Search for the cell housing the specified text and yield its [X, Y] center coordinate. 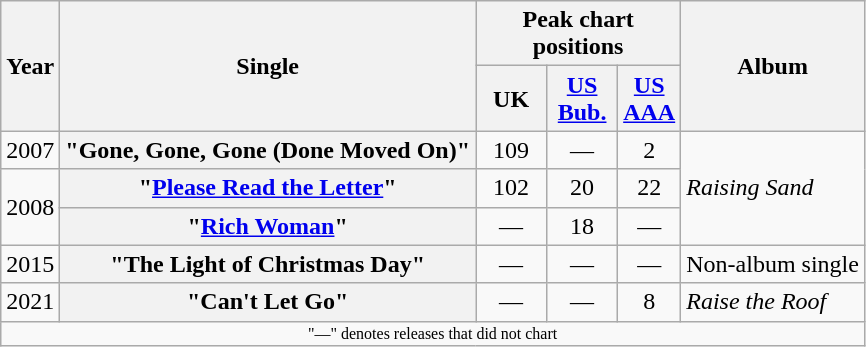
20 [582, 188]
18 [582, 226]
2007 [30, 150]
102 [512, 188]
109 [512, 150]
Peak chartpositions [578, 34]
22 [650, 188]
Raising Sand [773, 188]
2021 [30, 302]
UK [512, 98]
USBub. [582, 98]
"—" denotes releases that did not chart [433, 333]
2008 [30, 207]
"Please Read the Letter" [268, 188]
"Rich Woman" [268, 226]
Year [30, 66]
Single [268, 66]
Album [773, 66]
2 [650, 150]
Non-album single [773, 264]
"The Light of Christmas Day" [268, 264]
2015 [30, 264]
Raise the Roof [773, 302]
8 [650, 302]
US AAA [650, 98]
"Gone, Gone, Gone (Done Moved On)" [268, 150]
"Can't Let Go" [268, 302]
